Capture the cell that displays the provided text and extract its [X, Y] central coordinate. 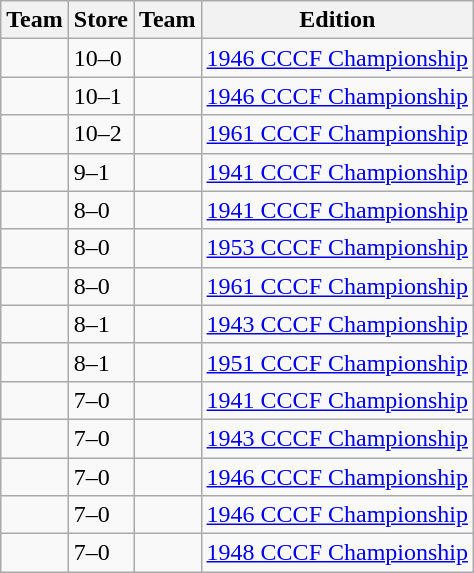
1948 CCCF Championship [337, 553]
10–0 [100, 58]
9–1 [100, 172]
10–1 [100, 96]
10–2 [100, 134]
1951 CCCF Championship [337, 362]
Edition [337, 20]
Store [100, 20]
1953 CCCF Championship [337, 248]
